Return the (x, y) coordinate for the center point of the cell that contains the specified text.  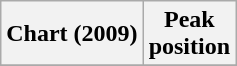
Peakposition (189, 34)
Chart (2009) (72, 34)
